Pinpoint the cell where the given text exists, returning its [x, y] midpoint coordinate. 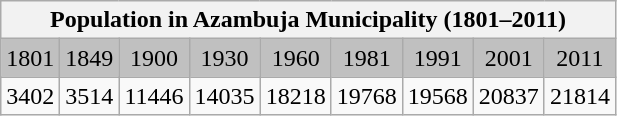
3514 [90, 96]
1930 [224, 58]
2011 [580, 58]
19768 [366, 96]
1849 [90, 58]
2001 [508, 58]
21814 [580, 96]
1801 [30, 58]
1960 [296, 58]
1900 [154, 58]
18218 [296, 96]
1991 [438, 58]
1981 [366, 58]
20837 [508, 96]
14035 [224, 96]
Population in Azambuja Municipality (1801–2011) [308, 20]
3402 [30, 96]
11446 [154, 96]
19568 [438, 96]
